Scan for the cell matching the given text and deliver its [X, Y] coordinate at center. 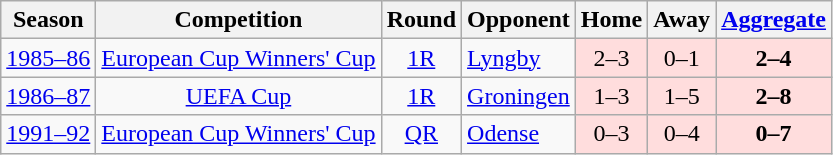
QR [421, 134]
Opponent [519, 20]
Aggregate [774, 20]
0–1 [682, 58]
Round [421, 20]
UEFA Cup [238, 96]
1985–86 [48, 58]
Away [682, 20]
0–4 [682, 134]
Season [48, 20]
2–8 [774, 96]
1–5 [682, 96]
Competition [238, 20]
Lyngby [519, 58]
2–3 [611, 58]
1–3 [611, 96]
Home [611, 20]
0–3 [611, 134]
1991–92 [48, 134]
0–7 [774, 134]
1986–87 [48, 96]
2–4 [774, 58]
Groningen [519, 96]
Odense [519, 134]
